Return the (X, Y) coordinate for the center point of the cell that contains the specified text.  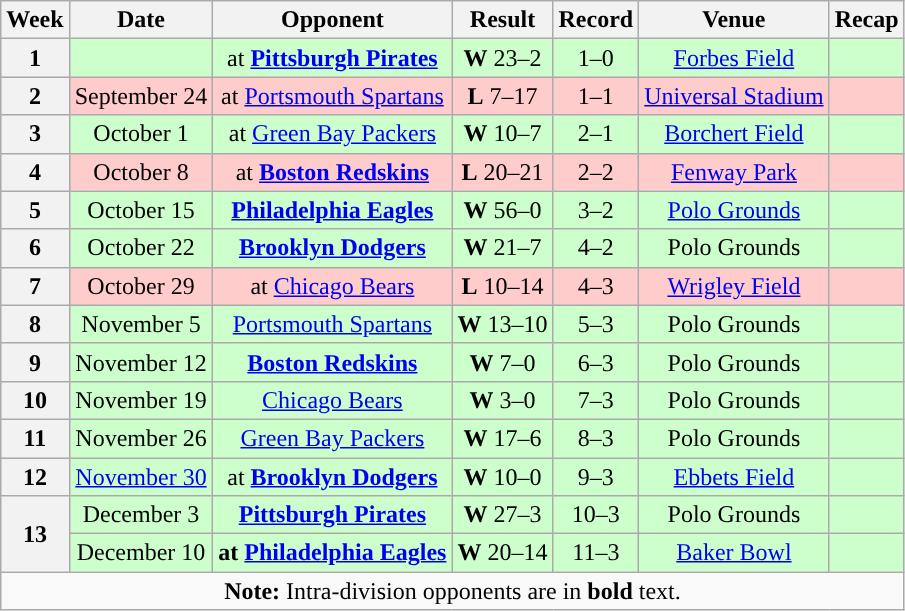
8 (35, 324)
Ebbets Field (734, 477)
October 1 (141, 134)
L 10–14 (502, 286)
Pittsburgh Pirates (332, 515)
September 24 (141, 96)
Forbes Field (734, 58)
Record (596, 20)
Universal Stadium (734, 96)
Philadelphia Eagles (332, 210)
December 3 (141, 515)
10 (35, 400)
Venue (734, 20)
13 (35, 534)
1–0 (596, 58)
4 (35, 172)
at Philadelphia Eagles (332, 553)
W 3–0 (502, 400)
1 (35, 58)
W 20–14 (502, 553)
2 (35, 96)
7–3 (596, 400)
October 15 (141, 210)
3 (35, 134)
L 7–17 (502, 96)
Brooklyn Dodgers (332, 248)
W 13–10 (502, 324)
Opponent (332, 20)
November 12 (141, 362)
W 56–0 (502, 210)
November 26 (141, 438)
at Portsmouth Spartans (332, 96)
9–3 (596, 477)
W 21–7 (502, 248)
Borchert Field (734, 134)
October 29 (141, 286)
December 10 (141, 553)
Green Bay Packers (332, 438)
W 10–0 (502, 477)
7 (35, 286)
2–2 (596, 172)
W 7–0 (502, 362)
6 (35, 248)
Portsmouth Spartans (332, 324)
at Boston Redskins (332, 172)
W 10–7 (502, 134)
6–3 (596, 362)
Chicago Bears (332, 400)
Week (35, 20)
2–1 (596, 134)
Fenway Park (734, 172)
November 19 (141, 400)
4–3 (596, 286)
Wrigley Field (734, 286)
October 22 (141, 248)
10–3 (596, 515)
11–3 (596, 553)
at Brooklyn Dodgers (332, 477)
4–2 (596, 248)
at Pittsburgh Pirates (332, 58)
Date (141, 20)
3–2 (596, 210)
1–1 (596, 96)
Note: Intra-division opponents are in bold text. (452, 591)
12 (35, 477)
Baker Bowl (734, 553)
October 8 (141, 172)
at Green Bay Packers (332, 134)
5 (35, 210)
W 27–3 (502, 515)
11 (35, 438)
W 23–2 (502, 58)
W 17–6 (502, 438)
Recap (866, 20)
November 5 (141, 324)
9 (35, 362)
Result (502, 20)
5–3 (596, 324)
November 30 (141, 477)
Boston Redskins (332, 362)
at Chicago Bears (332, 286)
L 20–21 (502, 172)
8–3 (596, 438)
